Pinpoint the cell where the given text exists, returning its (X, Y) midpoint coordinate. 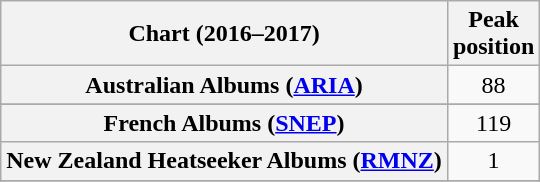
Peak position (493, 34)
French Albums (SNEP) (224, 123)
New Zealand Heatseeker Albums (RMNZ) (224, 161)
119 (493, 123)
1 (493, 161)
Chart (2016–2017) (224, 34)
Australian Albums (ARIA) (224, 85)
88 (493, 85)
